Scan for the cell matching the given text and deliver its (X, Y) coordinate at center. 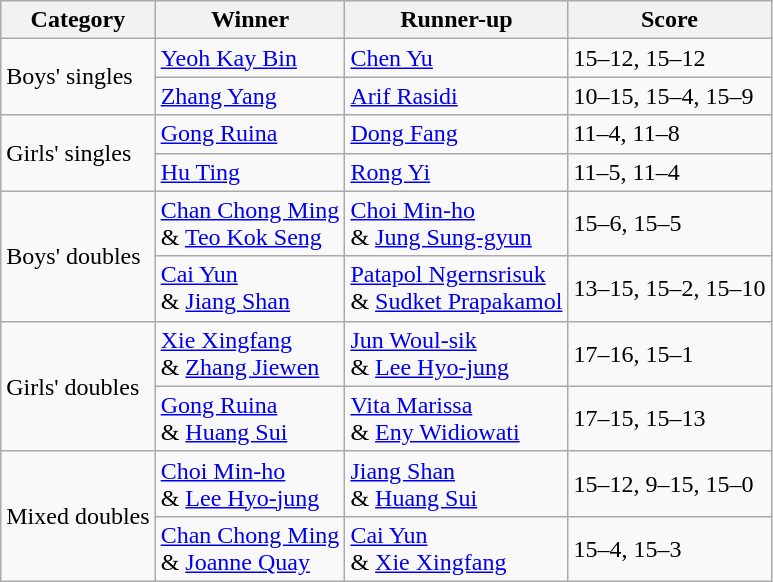
13–15, 15–2, 15–10 (670, 288)
Chen Yu (456, 58)
Chan Chong Ming & Joanne Quay (250, 548)
10–15, 15–4, 15–9 (670, 96)
Dong Fang (456, 134)
Jun Woul-sik & Lee Hyo-jung (456, 354)
Girls' singles (78, 153)
Category (78, 20)
17–15, 15–13 (670, 418)
Patapol Ngernsrisuk & Sudket Prapakamol (456, 288)
Chan Chong Ming & Teo Kok Seng (250, 224)
Boys' singles (78, 77)
Mixed doubles (78, 516)
Runner-up (456, 20)
Winner (250, 20)
Choi Min-ho & Lee Hyo-jung (250, 484)
Vita Marissa & Eny Widiowati (456, 418)
Arif Rasidi (456, 96)
Gong Ruina & Huang Sui (250, 418)
11–4, 11–8 (670, 134)
Boys' doubles (78, 256)
Jiang Shan & Huang Sui (456, 484)
17–16, 15–1 (670, 354)
Zhang Yang (250, 96)
Cai Yun & Xie Xingfang (456, 548)
11–5, 11–4 (670, 172)
Hu Ting (250, 172)
Yeoh Kay Bin (250, 58)
Xie Xingfang & Zhang Jiewen (250, 354)
15–6, 15–5 (670, 224)
15–12, 9–15, 15–0 (670, 484)
Girls' doubles (78, 386)
Gong Ruina (250, 134)
15–12, 15–12 (670, 58)
Choi Min-ho & Jung Sung-gyun (456, 224)
Score (670, 20)
Cai Yun & Jiang Shan (250, 288)
15–4, 15–3 (670, 548)
Rong Yi (456, 172)
